Capture the cell that displays the provided text and extract its [X, Y] central coordinate. 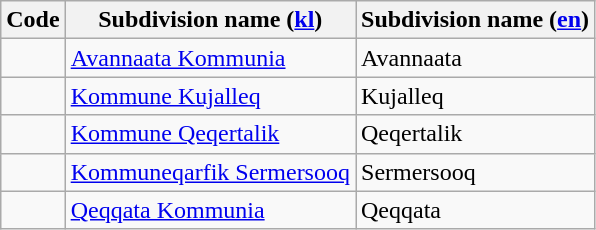
Qeqqata Kommunia [210, 210]
Qeqqata [476, 210]
Kujalleq [476, 96]
Qeqertalik [476, 134]
Avannaata [476, 58]
Sermersooq [476, 172]
Code [33, 20]
Kommuneqarfik Sermersooq [210, 172]
Avannaata Kommunia [210, 58]
Subdivision name (kl) [210, 20]
Kommune Qeqertalik [210, 134]
Subdivision name (en) [476, 20]
Kommune Kujalleq [210, 96]
